Search for the cell housing the specified text and yield its [x, y] center coordinate. 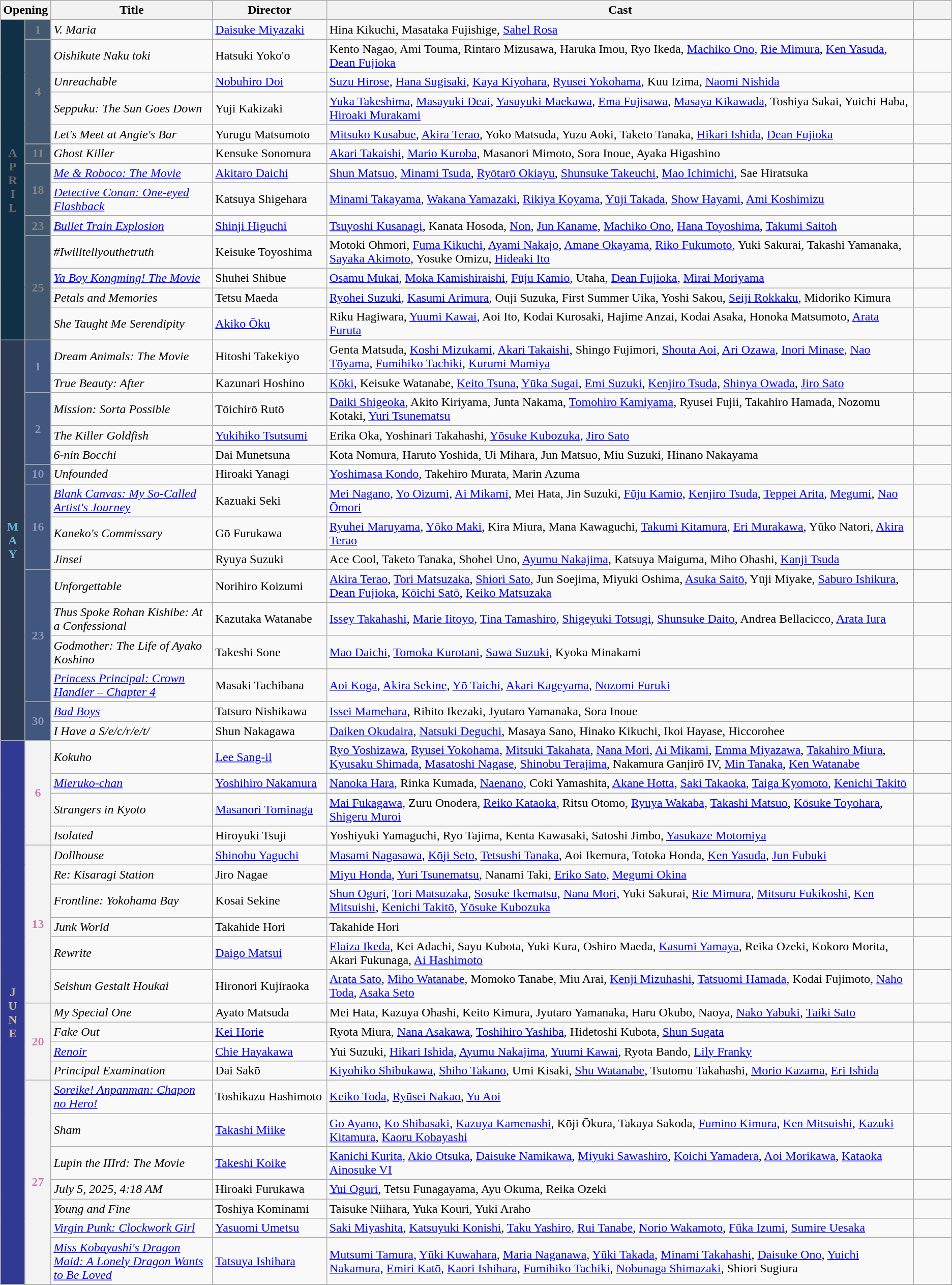
Suzu Hirose, Hana Sugisaki, Kaya Kiyohara, Ryusei Yokohama, Kuu Izima, Naomi Nishida [620, 82]
Elaiza Ikeda, Kei Adachi, Sayu Kubota, Yuki Kura, Oshiro Maeda, Kasumi Yamaya, Reika Ozeki, Kokoro Morita, Akari Fukunaga, Ai Hashimoto [620, 953]
I Have a S/e/c/r/e/t/ [132, 731]
Toshikazu Hashimoto [270, 1097]
Seishun Gestalt Houkai [132, 986]
Jinsei [132, 560]
Kosai Sekine [270, 900]
Hitoshi Takekiyo [270, 357]
Yoshiyuki Yamaguchi, Ryo Tajima, Kenta Kawasaki, Satoshi Jimbo, Yasukaze Motomiya [620, 836]
Go Ayano, Ko Shibasaki, Kazuya Kamenashi, Kōji Ōkura, Takaya Sakoda, Fumino Kimura, Ken Mitsuishi, Kazuki Kitamura, Kaoru Kobayashi [620, 1129]
Shinobu Yaguchi [270, 855]
Akari Takaishi, Mario Kuroba, Masanori Mimoto, Sora Inoue, Ayaka Higashino [620, 154]
Sham [132, 1129]
Ryuhei Maruyama, Yōko Maki, Kira Miura, Mana Kawaguchi, Takumi Kitamura, Eri Murakawa, Yūko Natori, Akira Terao [620, 533]
Takeshi Sone [270, 652]
Miss Kobayashi's Dragon Maid: A Lonely Dragon Wants to Be Loved [132, 1261]
Ryuya Suzuki [270, 560]
Minami Takayama, Wakana Yamazaki, Rikiya Koyama, Yūji Takada, Show Hayami, Ami Koshimizu [620, 199]
Nobuhiro Doi [270, 82]
Chie Hayakawa [270, 1051]
Re: Kisaragi Station [132, 874]
Arata Sato, Miho Watanabe, Momoko Tanabe, Miu Arai, Kenji Mizuhashi, Tatsuomi Hamada, Kodai Fujimoto, Naho Toda, Asaka Seto [620, 986]
Ryota Miura, Nana Asakawa, Toshihiro Yashiba, Hidetoshi Kubota, Shun Sugata [620, 1032]
Yoshimasa Kondo, Takehiro Murata, Marin Azuma [620, 474]
Frontline: Yokohama Bay [132, 900]
Issei Mamehara, Rihito Ikezaki, Jyutaro Yamanaka, Sora Inoue [620, 711]
Daiki Shigeoka, Akito Kiriyama, Junta Nakama, Tomohiro Kamiyama, Ryusei Fujii, Takahiro Hamada, Nozomu Kotaki, Yuri Tsunematsu [620, 409]
Kento Nagao, Ami Touma, Rintaro Mizusawa, Haruka Imou, Ryo Ikeda, Machiko Ono, Rie Mimura, Ken Yasuda, Dean Fujioka [620, 56]
Mei Nagano, Yo Oizumi, Ai Mikami, Mei Hata, Jin Suzuki, Fūju Kamio, Kenjiro Tsuda, Teppei Arita, Megumi, Nao Ōmori [620, 501]
Kensuke Sonomura [270, 154]
Soreike! Anpanman: Chapon no Hero! [132, 1097]
Petals and Memories [132, 298]
Aoi Koga, Akira Sekine, Yō Taichi, Akari Kageyama, Nozomi Furuki [620, 685]
My Special One [132, 1012]
Riku Hagiwara, Yuumi Kawai, Aoi Ito, Kodai Kurosaki, Hajime Anzai, Kodai Asaka, Honoka Matsumoto, Arata Furuta [620, 324]
Yuka Takeshima, Masayuki Deai, Yasuyuki Maekawa, Ema Fujisawa, Masaya Kikawada, Toshiya Sakai, Yuichi Haba, Hiroaki Murakami [620, 108]
Mission: Sorta Possible [132, 409]
Hina Kikuchi, Masataka Fujishige, Sahel Rosa [620, 30]
Kazuaki Seki [270, 501]
Mao Daichi, Tomoka Kurotani, Sawa Suzuki, Kyoka Minakami [620, 652]
Dai Sakō [270, 1070]
Daisuke Miyazaki [270, 30]
Hatsuki Yoko'o [270, 56]
4 [38, 92]
Kanichi Kurita, Akio Otsuka, Daisuke Namikawa, Miyuki Sawashiro, Koichi Yamadera, Aoi Morikawa, Kataoka Ainosuke VI [620, 1163]
Motoki Ohmori, Fuma Kikuchi, Ayami Nakajo, Amane Okayama, Riko Fukumoto, Yuki Sakurai, Takashi Yamanaka, Sayaka Akimoto, Yosuke Omizu, Hideaki Ito [620, 251]
Yasuomi Umetsu [270, 1228]
Shuhei Shibue [270, 278]
6 [38, 793]
Yuji Kakizaki [270, 108]
Yukihiko Tsutsumi [270, 435]
Fake Out [132, 1032]
V. Maria [132, 30]
The Killer Goldfish [132, 435]
Ya Boy Kongming! The Movie [132, 278]
Tetsu Maeda [270, 298]
Ayato Matsuda [270, 1012]
Akitaro Daichi [270, 173]
Kota Nomura, Haruto Yoshida, Ui Mihara, Jun Matsuo, Miu Suzuki, Hinano Nakayama [620, 455]
Hironori Kujiraoka [270, 986]
Osamu Mukai, Moka Kamishiraishi, Fūju Kamio, Utaha, Dean Fujioka, Mirai Moriyama [620, 278]
Keisuke Toyoshima [270, 251]
Virgin Punk: Clockwork Girl [132, 1228]
11 [38, 154]
Mieruko-chan [132, 783]
Takashi Miike [270, 1129]
Katsuya Shigehara [270, 199]
Kazunari Hoshino [270, 383]
Tatsuro Nishikawa [270, 711]
Kaneko's Commissary [132, 533]
Daiken Okudaira, Natsuki Deguchi, Masaya Sano, Hinako Kikuchi, Ikoi Hayase, Hiccorohee [620, 731]
Cast [620, 10]
Mitsuko Kusabue, Akira Terao, Yoko Matsuda, Yuzu Aoki, Taketo Tanaka, Hikari Ishida, Dean Fujioka [620, 134]
Ace Cool, Taketo Tanaka, Shohei Uno, Ayumu Nakajima, Katsuya Maiguma, Miho Ohashi, Kanji Tsuda [620, 560]
Mei Hata, Kazuya Ohashi, Keito Kimura, Jyutaro Yamanaka, Haru Okubo, Naoya, Nako Yabuki, Taiki Sato [620, 1012]
Godmother: The Life of Ayako Koshino [132, 652]
MAY [13, 540]
Tsuyoshi Kusanagi, Kanata Hosoda, Non, Jun Kaname, Machiko Ono, Hana Toyoshima, Takumi Saitoh [620, 225]
Me & Roboco: The Movie [132, 173]
APRIL [13, 180]
JUNE [13, 1012]
Shun Nakagawa [270, 731]
Gō Furukawa [270, 533]
Blank Canvas: My So-Called Artist's Journey [132, 501]
Yui Suzuki, Hikari Ishida, Ayumu Nakajima, Yuumi Kawai, Ryota Bando, Lily Franky [620, 1051]
Masami Nagasawa, Kōji Seto, Tetsushi Tanaka, Aoi Ikemura, Totoka Honda, Ken Yasuda, Jun Fubuki [620, 855]
13 [38, 924]
30 [38, 721]
Mai Fukagawa, Zuru Onodera, Reiko Kataoka, Ritsu Otomo, Ryuya Wakaba, Takashi Matsuo, Kōsuke Toyohara, Shigeru Muroi [620, 810]
Hiroaki Yanagi [270, 474]
Isolated [132, 836]
Unfounded [132, 474]
Shun Matsuo, Minami Tsuda, Ryōtarō Okiayu, Shunsuke Takeuchi, Mao Ichimichi, Sae Hiratsuka [620, 173]
Masaki Tachibana [270, 685]
Jiro Nagae [270, 874]
Dream Animals: The Movie [132, 357]
Tatsuya Ishihara [270, 1261]
Norihiro Koizumi [270, 586]
Kazutaka Watanabe [270, 619]
She Taught Me Serendipity [132, 324]
Kōki, Keisuke Watanabe, Keito Tsuna, Yūka Sugai, Emi Suzuki, Kenjiro Tsuda, Shinya Owada, Jiro Sato [620, 383]
Strangers in Kyoto [132, 810]
Lee Sang-il [270, 757]
2 [38, 428]
20 [38, 1041]
Yurugu Matsumoto [270, 134]
Seppuku: The Sun Goes Down [132, 108]
Taisuke Niihara, Yuka Kouri, Yuki Araho [620, 1209]
Dai Munetsuna [270, 455]
Shinji Higuchi [270, 225]
Dollhouse [132, 855]
Takeshi Koike [270, 1163]
27 [38, 1182]
Title [132, 10]
Miyu Honda, Yuri Tsunematsu, Nanami Taki, Eriko Sato, Megumi Okina [620, 874]
Yui Oguri, Tetsu Funagayama, Ayu Okuma, Reika Ozeki [620, 1189]
Yoshihiro Nakamura [270, 783]
Daigo Matsui [270, 953]
Ghost Killer [132, 154]
Ryohei Suzuki, Kasumi Arimura, Ouji Suzuka, First Summer Uika, Yoshi Sakou, Seiji Rokkaku, Midoriko Kimura [620, 298]
Bullet Train Explosion [132, 225]
Renoir [132, 1051]
Bad Boys [132, 711]
Tōichirō Rutō [270, 409]
Kiyohiko Shibukawa, Shiho Takano, Umi Kisaki, Shu Watanabe, Tsutomu Takahashi, Morio Kazama, Eri Ishida [620, 1070]
Princess Principal: Crown Handler – Chapter 4 [132, 685]
Hiroyuki Tsuji [270, 836]
10 [38, 474]
Erika Oka, Yoshinari Takahashi, Yōsuke Kubozuka, Jiro Sato [620, 435]
Young and Fine [132, 1209]
Kei Horie [270, 1032]
Let's Meet at Angie's Bar [132, 134]
Kokuho [132, 757]
True Beauty: After [132, 383]
Opening [25, 10]
Unforgettable [132, 586]
Principal Examination [132, 1070]
Keiko Toda, Ryūsei Nakao, Yu Aoi [620, 1097]
Toshiya Kominami [270, 1209]
Oishikute Naku toki [132, 56]
Hiroaki Furukawa [270, 1189]
Thus Spoke Rohan Kishibe: At a Confessional [132, 619]
Genta Matsuda, Koshi Mizukami, Akari Takaishi, Shingo Fujimori, Shouta Aoi, Ari Ozawa, Inori Minase, Nao Tōyama, Fumihiko Tachiki, Kurumi Mamiya [620, 357]
Detective Conan: One-eyed Flashback [132, 199]
Saki Miyashita, Katsuyuki Konishi, Taku Yashiro, Rui Tanabe, Norio Wakamoto, Fūka Izumi, Sumire Uesaka [620, 1228]
Issey Takahashi, Marie Iitoyo, Tina Tamashiro, Shigeyuki Totsugi, Shunsuke Daito, Andrea Bellacicco, Arata Iura [620, 619]
25 [38, 287]
Lupin the IIIrd: The Movie [132, 1163]
Nanoka Hara, Rinka Kumada, Naenano, Coki Yamashita, Akane Hotta, Saki Takaoka, Taiga Kyomoto, Kenichi Takitō [620, 783]
July 5, 2025, 4:18 AM [132, 1189]
6-nin Bocchi [132, 455]
Director [270, 10]
Akiko Ōku [270, 324]
Junk World [132, 927]
18 [38, 189]
Unreachable [132, 82]
Masanori Tominaga [270, 810]
16 [38, 527]
#Iwilltellyouthetruth [132, 251]
Shun Oguri, Tori Matsuzaka, Sosuke Ikematsu, Nana Mori, Yuki Sakurai, Rie Mimura, Mitsuru Fukikoshi, Ken Mitsuishi, Kenichi Takitō, Yōsuke Kubozuka [620, 900]
Rewrite [132, 953]
